Return (X, Y) of the center of cell containing provided text 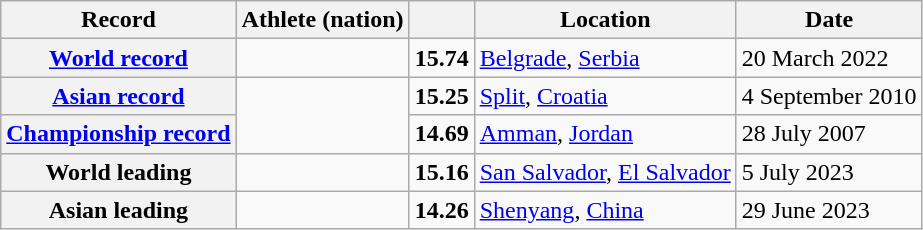
Date (829, 20)
Amman, Jordan (605, 134)
Athlete (nation) (322, 20)
15.25 (442, 96)
World record (118, 58)
15.74 (442, 58)
Championship record (118, 134)
Asian leading (118, 210)
15.16 (442, 172)
Shenyang, China (605, 210)
5 July 2023 (829, 172)
14.69 (442, 134)
World leading (118, 172)
Location (605, 20)
20 March 2022 (829, 58)
San Salvador, El Salvador (605, 172)
Asian record (118, 96)
Record (118, 20)
28 July 2007 (829, 134)
Belgrade, Serbia (605, 58)
14.26 (442, 210)
Split, Croatia (605, 96)
29 June 2023 (829, 210)
4 September 2010 (829, 96)
